Output the [x, y] coordinate of the center of the cell containing the given text.  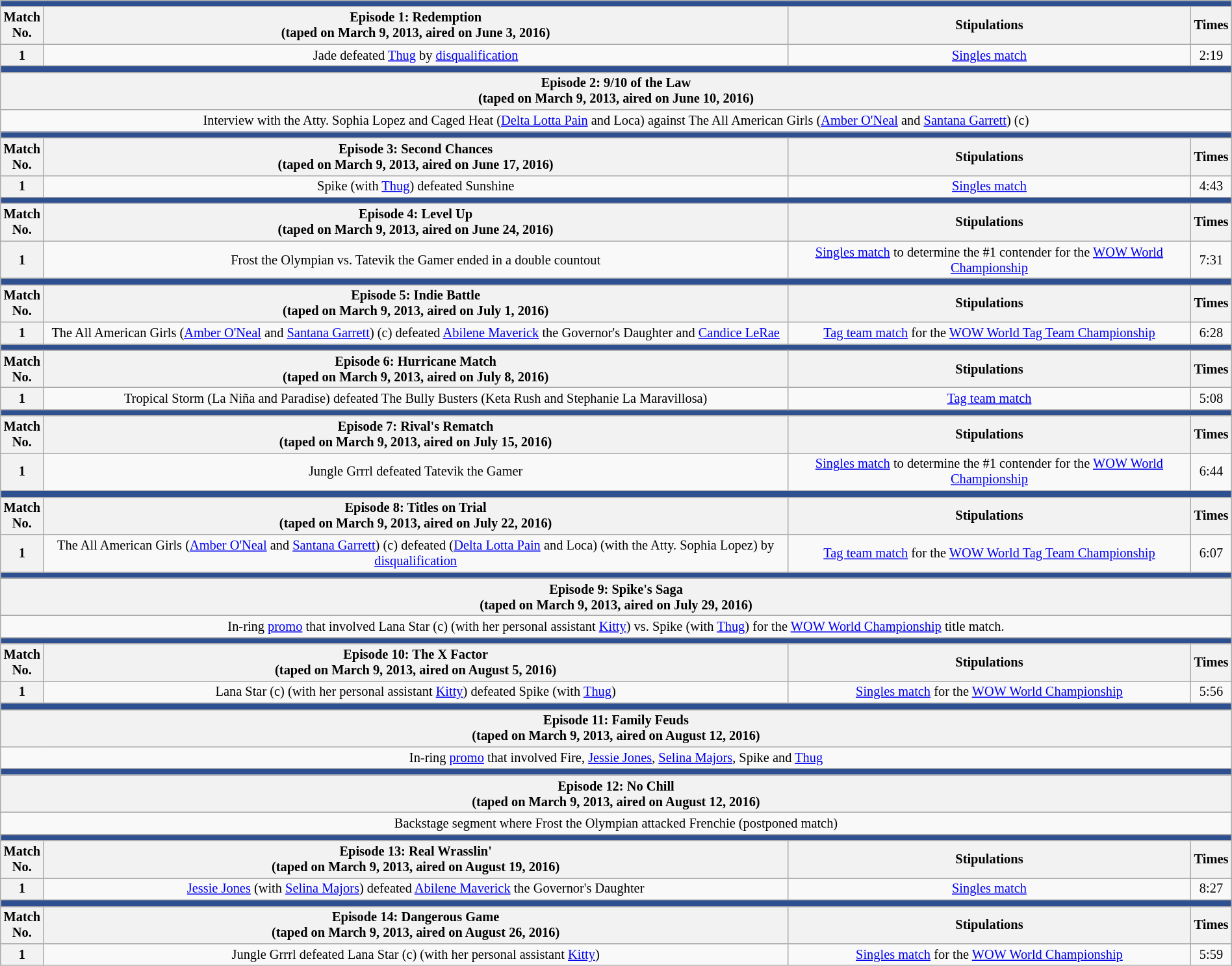
Episode 14: Dangerous Game(taped on March 9, 2013, aired on August 26, 2016) [416, 925]
Episode 13: Real Wrasslin'(taped on March 9, 2013, aired on August 19, 2016) [416, 859]
7:31 [1211, 260]
4:43 [1211, 186]
Jade defeated Thug by disqualification [416, 55]
6:28 [1211, 333]
Episode 3: Second Chances(taped on March 9, 2013, aired on June 17, 2016) [416, 157]
5:59 [1211, 954]
Episode 7: Rival's Rematch(taped on March 9, 2013, aired on July 15, 2016) [416, 435]
Backstage segment where Frost the Olympian attacked Frenchie (postponed match) [616, 823]
In-ring promo that involved Lana Star (c) (with her personal assistant Kitty) vs. Spike (with Thug) for the WOW World Championship title match. [616, 626]
Lana Star (c) (with her personal assistant Kitty) defeated Spike (with Thug) [416, 692]
Episode 2: 9/10 of the Law(taped on March 9, 2013, aired on June 10, 2016) [616, 91]
Jungle Grrrl defeated Lana Star (c) (with her personal assistant Kitty) [416, 954]
The All American Girls (Amber O'Neal and Santana Garrett) (c) defeated Abilene Maverick the Governor's Daughter and Candice LeRae [416, 333]
Episode 10: The X Factor(taped on March 9, 2013, aired on August 5, 2016) [416, 663]
Episode 11: Family Feuds(taped on March 9, 2013, aired on August 12, 2016) [616, 728]
Episode 9: Spike's Saga(taped on March 9, 2013, aired on July 29, 2016) [616, 597]
The All American Girls (Amber O'Neal and Santana Garrett) (c) defeated (Delta Lotta Pain and Loca) (with the Atty. Sophia Lopez) by disqualification [416, 553]
Episode 1: Redemption(taped on March 9, 2013, aired on June 3, 2016) [416, 25]
2:19 [1211, 55]
Jungle Grrrl defeated Tatevik the Gamer [416, 472]
6:07 [1211, 553]
5:08 [1211, 398]
5:56 [1211, 692]
Episode 8: Titles on Trial(taped on March 9, 2013, aired on July 22, 2016) [416, 516]
Episode 6: Hurricane Match(taped on March 9, 2013, aired on July 8, 2016) [416, 369]
Tropical Storm (La Niña and Paradise) defeated The Bully Busters (Keta Rush and Stephanie La Maravillosa) [416, 398]
In-ring promo that involved Fire, Jessie Jones, Selina Majors, Spike and Thug [616, 757]
Episode 4: Level Up(taped on March 9, 2013, aired on June 24, 2016) [416, 222]
8:27 [1211, 889]
Tag team match [989, 398]
Episode 5: Indie Battle(taped on March 9, 2013, aired on July 1, 2016) [416, 303]
Episode 12: No Chill(taped on March 9, 2013, aired on August 12, 2016) [616, 794]
Jessie Jones (with Selina Majors) defeated Abilene Maverick the Governor's Daughter [416, 889]
6:44 [1211, 472]
Frost the Olympian vs. Tatevik the Gamer ended in a double countout [416, 260]
Spike (with Thug) defeated Sunshine [416, 186]
